Return the (X, Y) coordinate for the center point of the cell that contains the specified text.  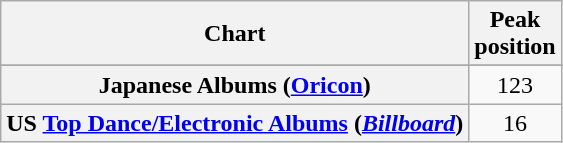
US Top Dance/Electronic Albums (Billboard) (235, 123)
Chart (235, 34)
16 (515, 123)
Japanese Albums (Oricon) (235, 85)
123 (515, 85)
Peakposition (515, 34)
